Scan for the cell matching the given text and deliver its (x, y) coordinate at center. 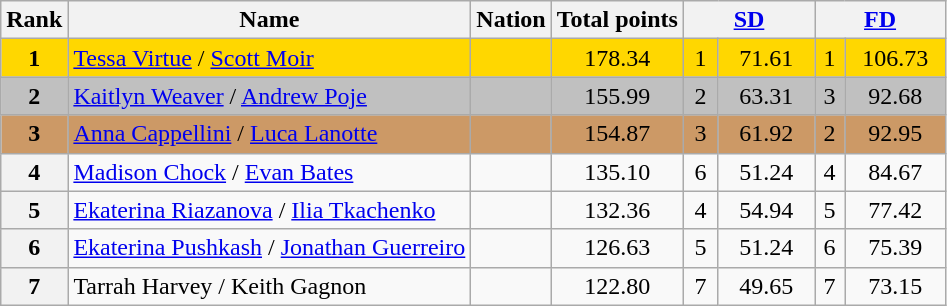
84.67 (896, 172)
Kaitlyn Weaver / Andrew Poje (270, 96)
92.68 (896, 96)
Madison Chock / Evan Bates (270, 172)
73.15 (896, 286)
Ekaterina Riazanova / Ilia Tkachenko (270, 210)
154.87 (617, 134)
178.34 (617, 58)
92.95 (896, 134)
132.36 (617, 210)
61.92 (766, 134)
Nation (511, 20)
49.65 (766, 286)
Rank (34, 20)
63.31 (766, 96)
75.39 (896, 248)
155.99 (617, 96)
SD (748, 20)
54.94 (766, 210)
Name (270, 20)
71.61 (766, 58)
Tarrah Harvey / Keith Gagnon (270, 286)
Total points (617, 20)
77.42 (896, 210)
Tessa Virtue / Scott Moir (270, 58)
FD (880, 20)
Ekaterina Pushkash / Jonathan Guerreiro (270, 248)
122.80 (617, 286)
Anna Cappellini / Luca Lanotte (270, 134)
106.73 (896, 58)
135.10 (617, 172)
126.63 (617, 248)
